Search for the cell housing the specified text and yield its [X, Y] center coordinate. 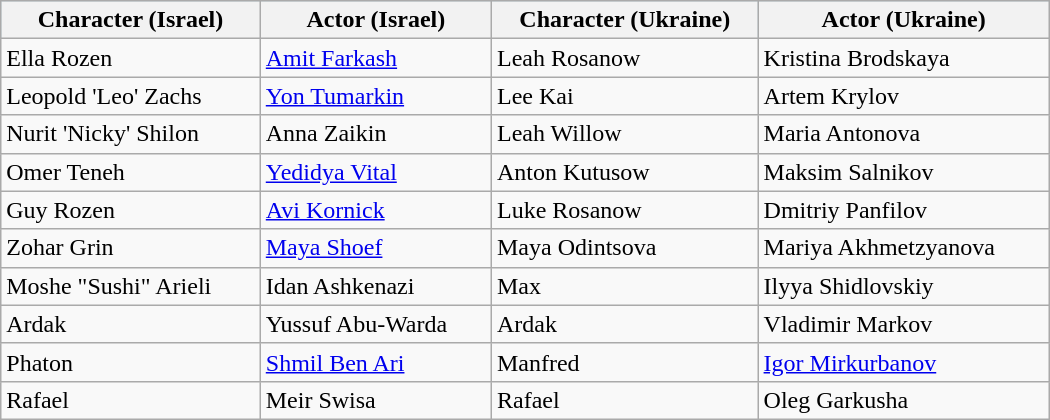
Luke Rosanow [624, 210]
Shmil Ben Ari [376, 362]
Ilyya Shidlovskiy [904, 286]
Idan Ashkenazi [376, 286]
Lee Kai [624, 96]
Maksim Salnikov [904, 172]
Yussuf Abu-Warda [376, 324]
Character (Israel) [131, 20]
Anton Kutusow [624, 172]
Omer Teneh [131, 172]
Mariya Akhmetzyanova [904, 248]
Guy Rozen [131, 210]
Vladimir Markov [904, 324]
Max [624, 286]
Maya Odintsova [624, 248]
Manfred [624, 362]
Nurit 'Nicky' Shilon [131, 134]
Leopold 'Leo' Zachs [131, 96]
Meir Swisa [376, 400]
Oleg Garkusha [904, 400]
Character (Ukraine) [624, 20]
Dmitriy Panfilov [904, 210]
Artem Krylov [904, 96]
Maria Antonova [904, 134]
Kristina Brodskaya [904, 58]
Maya Shoef [376, 248]
Yon Tumarkin [376, 96]
Leah Willow [624, 134]
Actor (Israel) [376, 20]
Actor (Ukraine) [904, 20]
Igor Mirkurbanov [904, 362]
Moshe "Sushi" Arieli [131, 286]
Avi Kornick [376, 210]
Leah Rosanow [624, 58]
Zohar Grin [131, 248]
Phaton [131, 362]
Amit Farkash [376, 58]
Anna Zaikin [376, 134]
Ella Rozen [131, 58]
Yedidya Vital [376, 172]
